Identify which cell holds the provided text, then report its [X, Y] central coordinate. 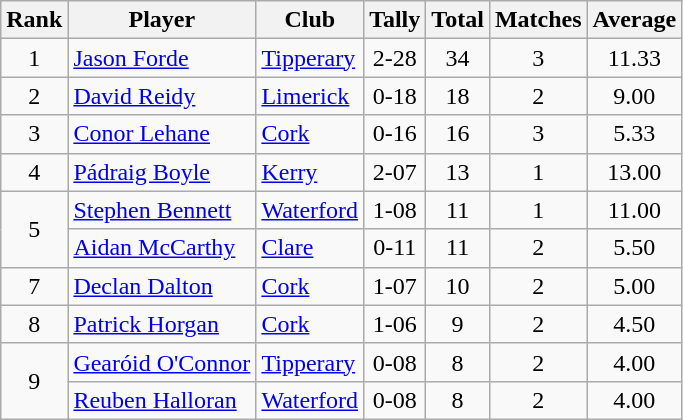
Rank [34, 20]
Stephen Bennett [162, 210]
10 [458, 286]
34 [458, 58]
13.00 [634, 172]
11.00 [634, 210]
11.33 [634, 58]
Patrick Horgan [162, 324]
18 [458, 96]
Gearóid O'Connor [162, 362]
1-07 [395, 286]
4.50 [634, 324]
16 [458, 134]
5 [34, 229]
David Reidy [162, 96]
Matches [538, 20]
Club [310, 20]
2-07 [395, 172]
0-18 [395, 96]
2-28 [395, 58]
Total [458, 20]
5.33 [634, 134]
1-08 [395, 210]
5.00 [634, 286]
Jason Forde [162, 58]
Tally [395, 20]
4 [34, 172]
Aidan McCarthy [162, 248]
Player [162, 20]
0-16 [395, 134]
Kerry [310, 172]
Reuben Halloran [162, 400]
Average [634, 20]
Clare [310, 248]
Declan Dalton [162, 286]
13 [458, 172]
9.00 [634, 96]
1-06 [395, 324]
5.50 [634, 248]
Pádraig Boyle [162, 172]
Limerick [310, 96]
7 [34, 286]
0-11 [395, 248]
Conor Lehane [162, 134]
